Pinpoint the cell where the given text exists, returning its [x, y] midpoint coordinate. 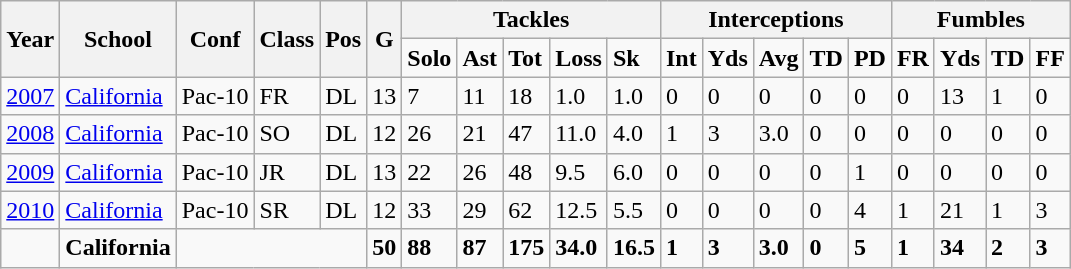
5 [870, 248]
2007 [30, 96]
2 [1008, 248]
88 [430, 248]
62 [526, 210]
Solo [430, 58]
34.0 [579, 248]
18 [526, 96]
4.0 [634, 134]
50 [384, 248]
Interceptions [776, 20]
33 [430, 210]
9.5 [579, 172]
Conf [215, 39]
SO [287, 134]
175 [526, 248]
Class [287, 39]
FF [1050, 58]
Pos [344, 39]
PD [870, 58]
Tot [526, 58]
6.0 [634, 172]
22 [430, 172]
G [384, 39]
Sk [634, 58]
5.5 [634, 210]
7 [430, 96]
11.0 [579, 134]
Tackles [532, 20]
29 [480, 210]
4 [870, 210]
87 [480, 248]
34 [960, 248]
11 [480, 96]
48 [526, 172]
School [118, 39]
16.5 [634, 248]
12.5 [579, 210]
47 [526, 134]
2009 [30, 172]
Year [30, 39]
Ast [480, 58]
Loss [579, 58]
Avg [778, 58]
Fumbles [980, 20]
SR [287, 210]
Int [681, 58]
2010 [30, 210]
JR [287, 172]
2008 [30, 134]
